Output the (x, y) coordinate of the center of the cell containing the given text.  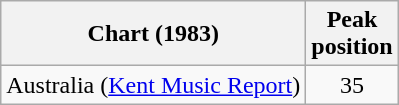
35 (352, 85)
Peak position (352, 34)
Chart (1983) (154, 34)
Australia (Kent Music Report) (154, 85)
